Locate the cell with the specified text and output its [X, Y] center coordinate. 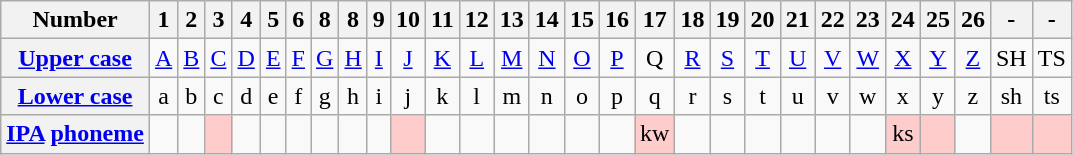
E [273, 58]
20 [762, 20]
p [616, 96]
SH [1011, 58]
23 [868, 20]
24 [902, 20]
m [512, 96]
H [353, 58]
M [512, 58]
t [762, 96]
y [938, 96]
v [832, 96]
b [192, 96]
O [582, 58]
16 [616, 20]
Z [972, 58]
B [192, 58]
G [324, 58]
26 [972, 20]
k [442, 96]
R [692, 58]
Number [76, 20]
I [378, 58]
z [972, 96]
6 [298, 20]
u [798, 96]
IPA phoneme [76, 134]
12 [476, 20]
ts [1052, 96]
1 [163, 20]
10 [408, 20]
kw [654, 134]
11 [442, 20]
K [442, 58]
Y [938, 58]
S [728, 58]
V [832, 58]
l [476, 96]
15 [582, 20]
5 [273, 20]
d [246, 96]
TS [1052, 58]
13 [512, 20]
g [324, 96]
25 [938, 20]
N [546, 58]
9 [378, 20]
C [218, 58]
h [353, 96]
A [163, 58]
18 [692, 20]
3 [218, 20]
i [378, 96]
X [902, 58]
19 [728, 20]
21 [798, 20]
Upper case [76, 58]
22 [832, 20]
T [762, 58]
U [798, 58]
14 [546, 20]
D [246, 58]
F [298, 58]
e [273, 96]
w [868, 96]
j [408, 96]
o [582, 96]
sh [1011, 96]
s [728, 96]
a [163, 96]
f [298, 96]
Lower case [76, 96]
x [902, 96]
2 [192, 20]
J [408, 58]
c [218, 96]
17 [654, 20]
q [654, 96]
ks [902, 134]
r [692, 96]
Q [654, 58]
P [616, 58]
4 [246, 20]
W [868, 58]
n [546, 96]
L [476, 58]
